Capture the cell that displays the provided text and extract its (x, y) central coordinate. 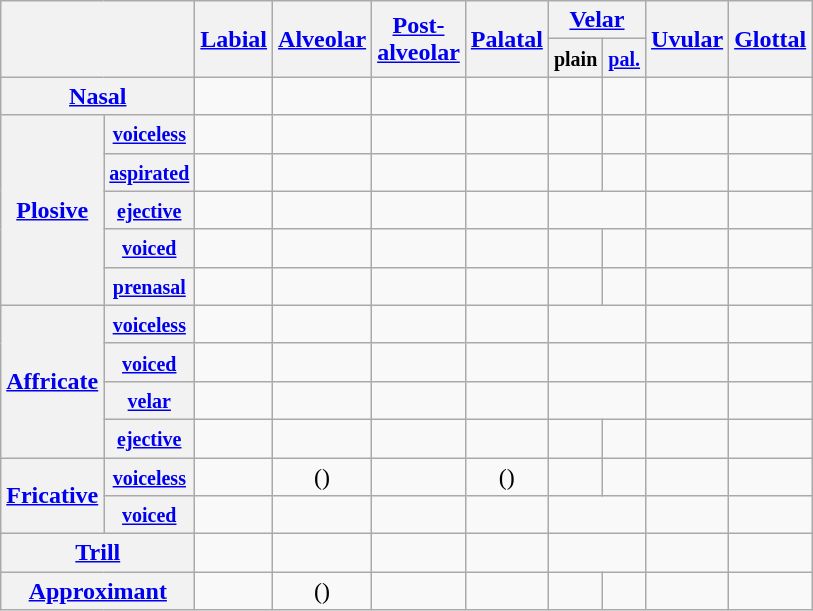
Uvular (688, 39)
aspirated (150, 172)
Velar (596, 20)
Plosive (52, 210)
velar (150, 400)
Nasal (98, 96)
Labial (234, 39)
plain (575, 58)
Trill (98, 553)
Alveolar (322, 39)
Affricate (52, 381)
Fricative (52, 496)
Glottal (770, 39)
Post-alveolar (419, 39)
prenasal (150, 286)
Approximant (98, 591)
Palatal (506, 39)
pal. (624, 58)
